Extract the [X, Y] coordinate from the center of the cell holding the provided text.  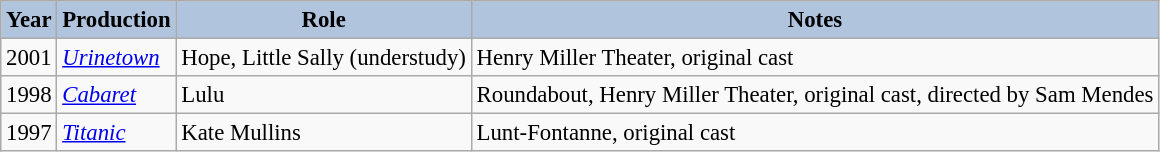
Henry Miller Theater, original cast [814, 58]
Lunt-Fontanne, original cast [814, 133]
Kate Mullins [324, 133]
Titanic [116, 133]
2001 [29, 58]
Roundabout, Henry Miller Theater, original cast, directed by Sam Mendes [814, 95]
Year [29, 20]
1998 [29, 95]
Lulu [324, 95]
1997 [29, 133]
Role [324, 20]
Production [116, 20]
Notes [814, 20]
Hope, Little Sally (understudy) [324, 58]
Cabaret [116, 95]
Urinetown [116, 58]
